Return [x, y] of the center of cell containing provided text 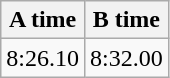
B time [126, 20]
8:32.00 [126, 58]
A time [43, 20]
8:26.10 [43, 58]
